For the text-containing cell, return its midpoint in (x, y) coordinate format. 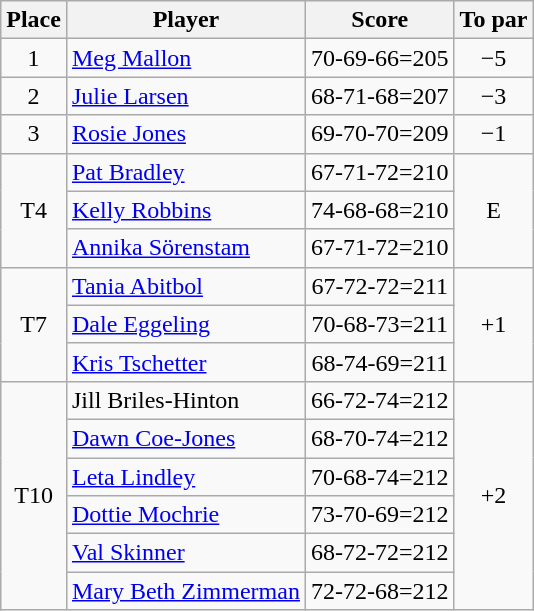
66-72-74=212 (380, 400)
3 (34, 134)
Player (186, 20)
−3 (494, 96)
68-70-74=212 (380, 438)
−5 (494, 58)
Val Skinner (186, 553)
To par (494, 20)
Meg Mallon (186, 58)
Kelly Robbins (186, 210)
Score (380, 20)
72-72-68=212 (380, 591)
70-68-74=212 (380, 477)
T7 (34, 324)
T4 (34, 210)
Dawn Coe-Jones (186, 438)
+2 (494, 495)
68-71-68=207 (380, 96)
70-68-73=211 (380, 324)
Kris Tschetter (186, 362)
67-72-72=211 (380, 286)
70-69-66=205 (380, 58)
1 (34, 58)
68-74-69=211 (380, 362)
Tania Abitbol (186, 286)
Annika Sörenstam (186, 248)
T10 (34, 495)
Jill Briles-Hinton (186, 400)
73-70-69=212 (380, 515)
Pat Bradley (186, 172)
Dottie Mochrie (186, 515)
Dale Eggeling (186, 324)
Mary Beth Zimmerman (186, 591)
E (494, 210)
2 (34, 96)
Rosie Jones (186, 134)
+1 (494, 324)
−1 (494, 134)
Julie Larsen (186, 96)
68-72-72=212 (380, 553)
69-70-70=209 (380, 134)
Leta Lindley (186, 477)
Place (34, 20)
74-68-68=210 (380, 210)
